Search for the cell housing the specified text and yield its (x, y) center coordinate. 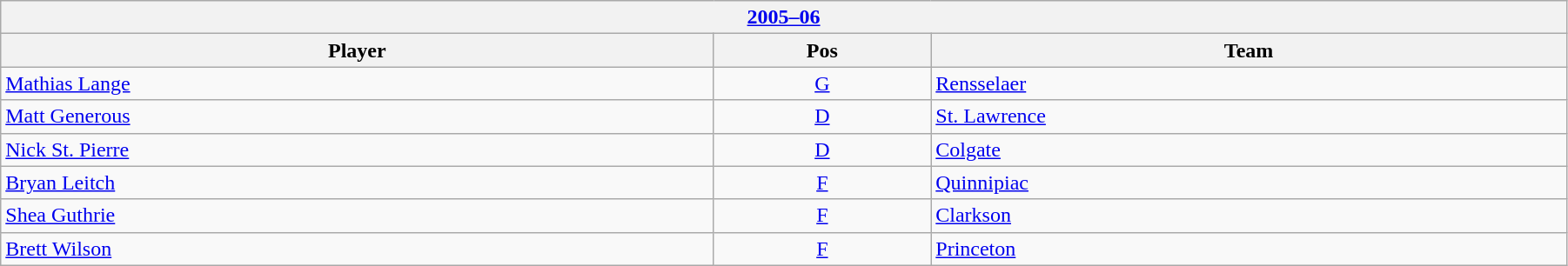
Rensselaer (1250, 83)
Player (357, 50)
Team (1250, 50)
Clarkson (1250, 216)
Shea Guthrie (357, 216)
Brett Wilson (357, 249)
Matt Generous (357, 116)
Pos (822, 50)
G (822, 83)
Nick St. Pierre (357, 150)
Princeton (1250, 249)
Quinnipiac (1250, 183)
St. Lawrence (1250, 116)
Colgate (1250, 150)
Mathias Lange (357, 83)
Bryan Leitch (357, 183)
2005–06 (784, 17)
